Search for the cell housing the specified text and yield its [X, Y] center coordinate. 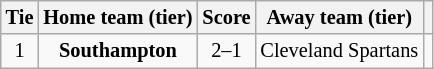
Home team (tier) [118, 17]
2–1 [226, 51]
1 [20, 51]
Away team (tier) [339, 17]
Southampton [118, 51]
Tie [20, 17]
Score [226, 17]
Cleveland Spartans [339, 51]
